Extract the (x, y) coordinate from the center of the cell holding the provided text.  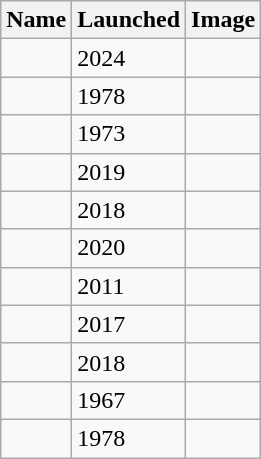
2024 (129, 58)
1967 (129, 400)
2011 (129, 286)
Image (224, 20)
2020 (129, 248)
Name (36, 20)
Launched (129, 20)
2017 (129, 324)
2019 (129, 172)
1973 (129, 134)
